Capture the cell that displays the provided text and extract its (X, Y) central coordinate. 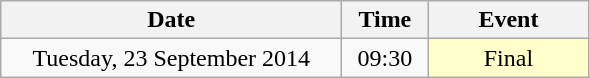
Final (508, 58)
Event (508, 20)
Time (385, 20)
Date (172, 20)
09:30 (385, 58)
Tuesday, 23 September 2014 (172, 58)
